Capture the cell that displays the provided text and extract its (x, y) central coordinate. 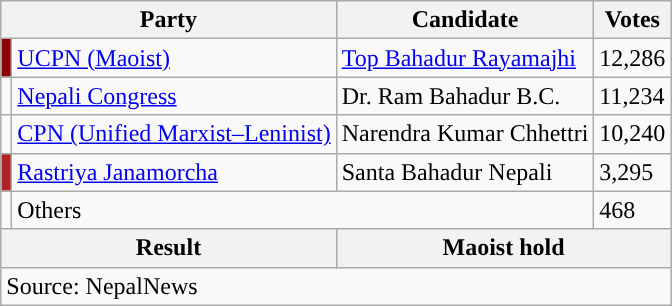
Candidate (465, 20)
12,286 (632, 58)
Narendra Kumar Chhettri (465, 134)
11,234 (632, 96)
Top Bahadur Rayamajhi (465, 58)
CPN (Unified Marxist–Leninist) (174, 134)
UCPN (Maoist) (174, 58)
Nepali Congress (174, 96)
3,295 (632, 172)
Votes (632, 20)
Others (303, 210)
10,240 (632, 134)
Result (168, 248)
Santa Bahadur Nepali (465, 172)
Maoist hold (504, 248)
Source: NepalNews (336, 286)
468 (632, 210)
Dr. Ram Bahadur B.C. (465, 96)
Rastriya Janamorcha (174, 172)
Party (168, 20)
